From the cell containing the given text, extract its center point as [X, Y] coordinate. 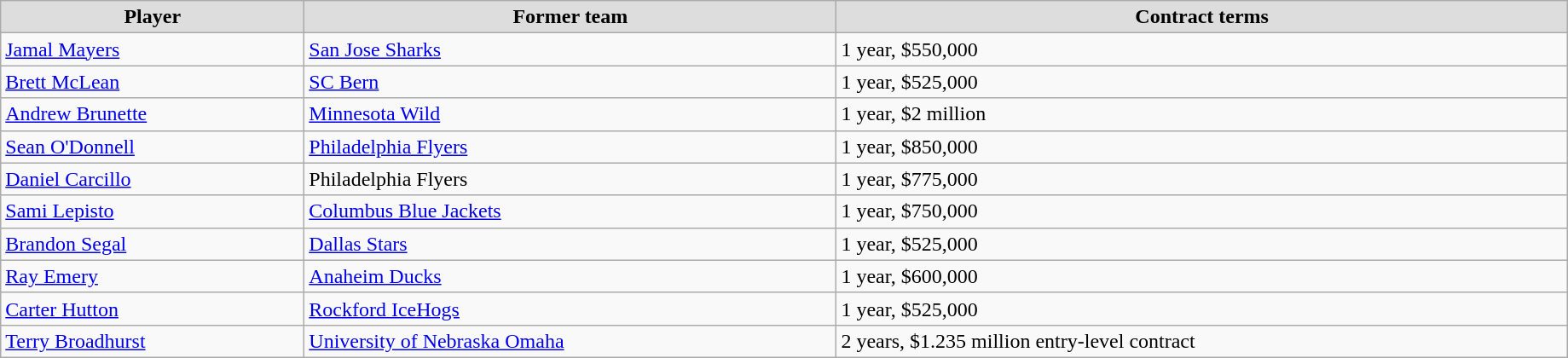
1 year, $600,000 [1202, 276]
Rockford IceHogs [570, 309]
Dallas Stars [570, 244]
1 year, $550,000 [1202, 49]
Anaheim Ducks [570, 276]
1 year, $750,000 [1202, 211]
1 year, $850,000 [1202, 147]
San Jose Sharks [570, 49]
Contract terms [1202, 17]
Minnesota Wild [570, 114]
1 year, $2 million [1202, 114]
Jamal Mayers [153, 49]
Brandon Segal [153, 244]
Terry Broadhurst [153, 341]
SC Bern [570, 82]
Andrew Brunette [153, 114]
Brett McLean [153, 82]
1 year, $775,000 [1202, 179]
Ray Emery [153, 276]
Player [153, 17]
Sean O'Donnell [153, 147]
Columbus Blue Jackets [570, 211]
University of Nebraska Omaha [570, 341]
Carter Hutton [153, 309]
Sami Lepisto [153, 211]
Daniel Carcillo [153, 179]
Former team [570, 17]
2 years, $1.235 million entry-level contract [1202, 341]
